Extract the [x, y] coordinate from the center of the cell holding the provided text.  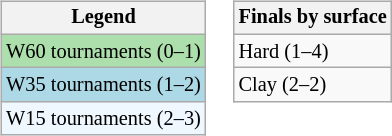
Hard (1–4) [313, 51]
Finals by surface [313, 18]
Legend [103, 18]
Clay (2–2) [313, 85]
W15 tournaments (2–3) [103, 119]
W60 tournaments (0–1) [103, 51]
W35 tournaments (1–2) [103, 85]
